For the text-containing cell, return its midpoint in (x, y) coordinate format. 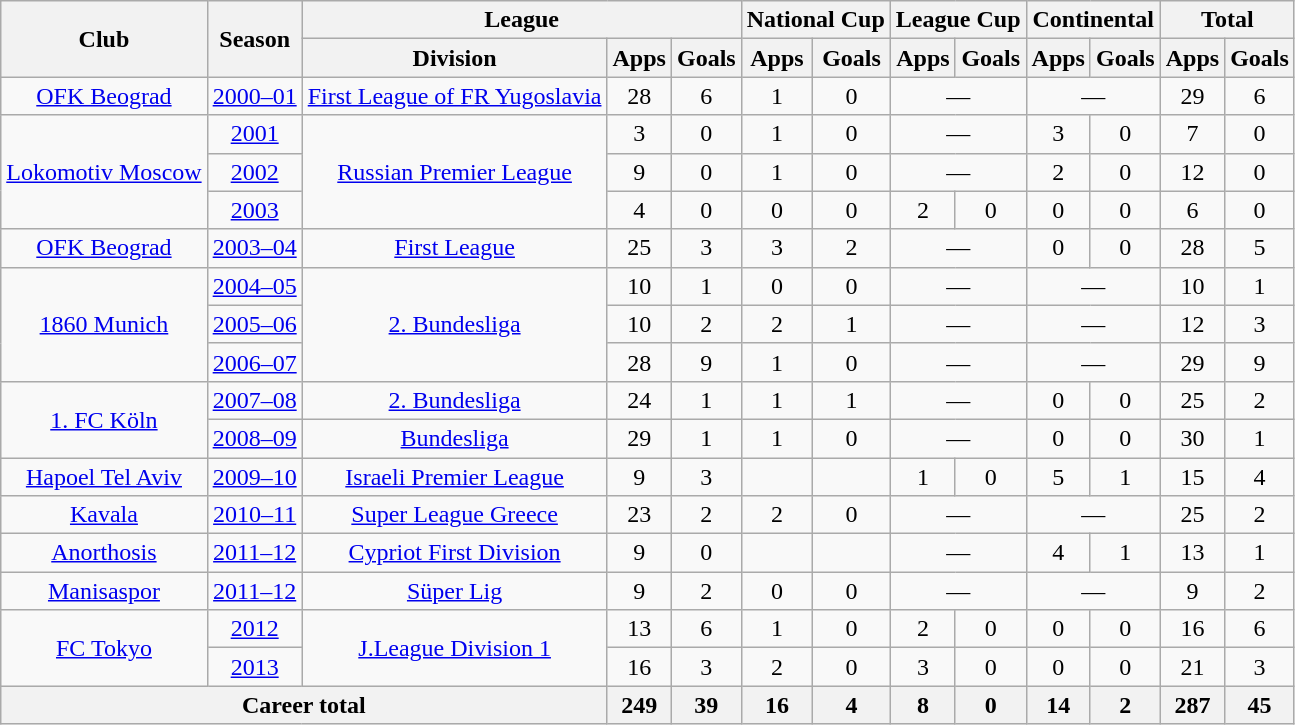
2003 (254, 210)
2004–05 (254, 286)
Super League Greece (454, 515)
2012 (254, 629)
Club (104, 39)
FC Tokyo (104, 648)
2013 (254, 667)
7 (1192, 134)
National Cup (816, 20)
Manisaspor (104, 591)
Hapoel Tel Aviv (104, 477)
Süper Lig (454, 591)
2009–10 (254, 477)
2000–01 (254, 96)
14 (1058, 705)
2002 (254, 172)
Season (254, 39)
249 (639, 705)
2007–08 (254, 400)
Career total (304, 705)
Division (454, 58)
1860 Munich (104, 324)
Israeli Premier League (454, 477)
Kavala (104, 515)
League Cup (958, 20)
First League of FR Yugoslavia (454, 96)
Bundesliga (454, 438)
Cypriot First Division (454, 553)
2001 (254, 134)
287 (1192, 705)
21 (1192, 667)
8 (922, 705)
2005–06 (254, 324)
Lokomotiv Moscow (104, 172)
2006–07 (254, 362)
Continental (1093, 20)
2008–09 (254, 438)
15 (1192, 477)
First League (454, 248)
39 (706, 705)
Anorthosis (104, 553)
J.League Division 1 (454, 648)
1. FC Köln (104, 419)
30 (1192, 438)
23 (639, 515)
Russian Premier League (454, 172)
2003–04 (254, 248)
League (522, 20)
24 (639, 400)
2010–11 (254, 515)
45 (1260, 705)
Total (1227, 20)
